From the cell containing the given text, extract its center point as [x, y] coordinate. 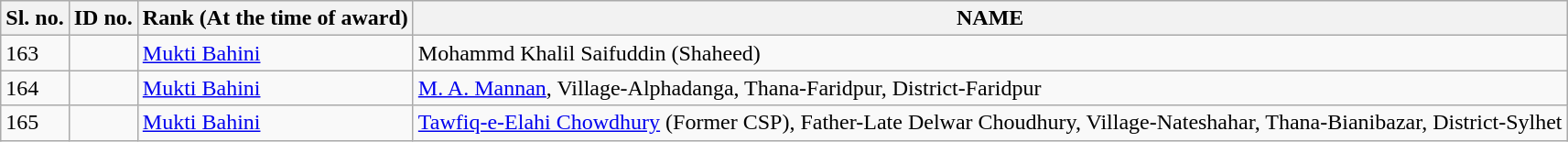
165 [35, 123]
ID no. [103, 18]
Rank (At the time of award) [275, 18]
Tawfiq-e-Elahi Chowdhury (Former CSP), Father-Late Delwar Choudhury, Village-Nateshahar, Thana-Bianibazar, District-Sylhet [990, 123]
164 [35, 88]
NAME [990, 18]
Sl. no. [35, 18]
Mohammd Khalil Saifuddin (Shaheed) [990, 53]
M. A. Mannan, Village-Alphadanga, Thana-Faridpur, District-Faridpur [990, 88]
163 [35, 53]
